Output the [x, y] coordinate of the center of the cell containing the given text.  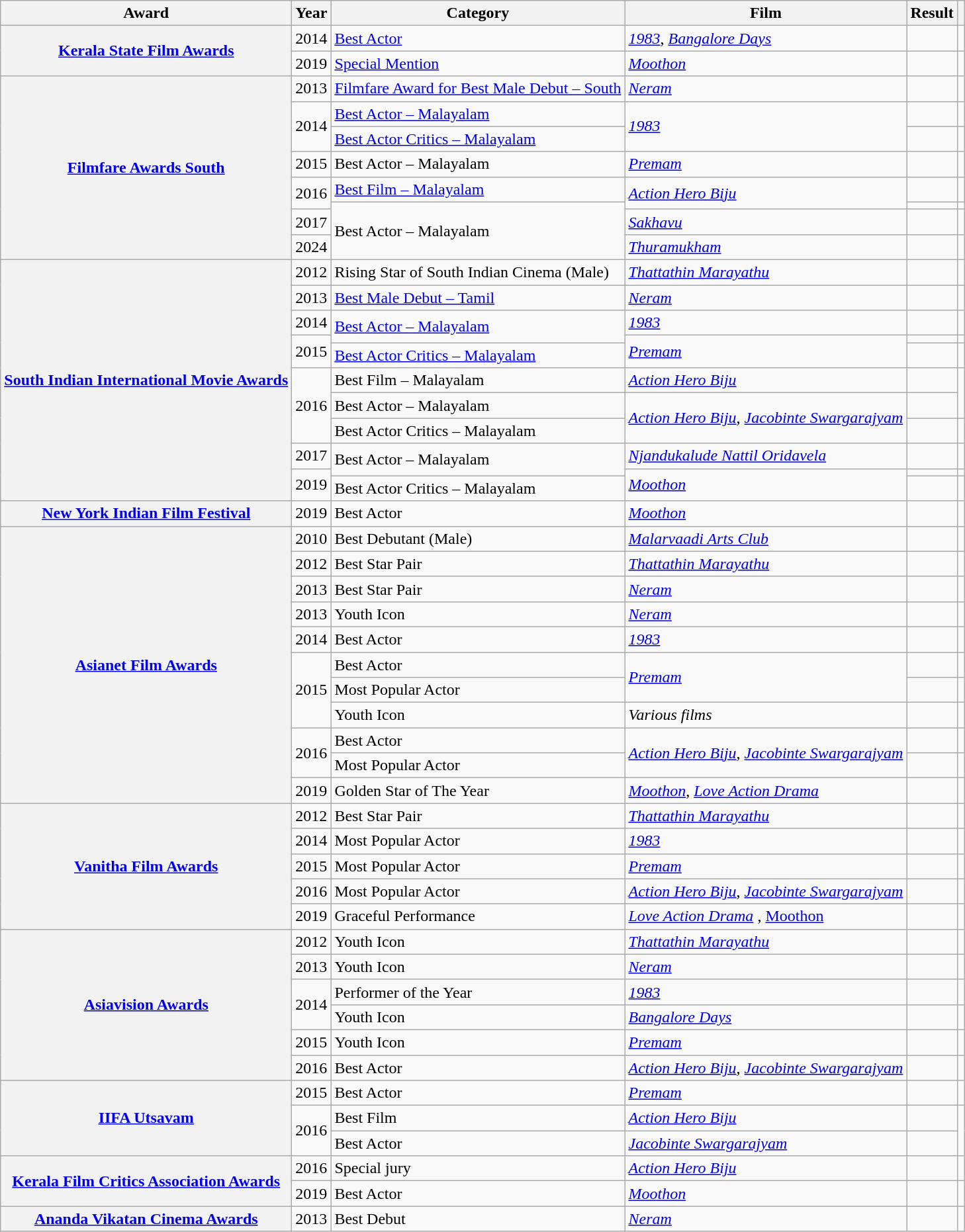
Ananda Vikatan Cinema Awards [146, 1219]
Special Mention [478, 64]
Performer of the Year [478, 992]
Vanitha Film Awards [146, 866]
New York Indian Film Festival [146, 513]
2010 [311, 539]
IIFA Utsavam [146, 1118]
Njandukalude Nattil Oridavela [766, 456]
Film [766, 13]
Graceful Performance [478, 916]
Moothon, Love Action Drama [766, 791]
Filmfare Awards South [146, 168]
Special jury [478, 1168]
Result [932, 13]
Thuramukham [766, 247]
South Indian International Movie Awards [146, 380]
Kerala State Film Awards [146, 51]
Best Film [478, 1118]
Malarvaadi Arts Club [766, 539]
Asiavision Awards [146, 1004]
Best Debutant (Male) [478, 539]
Filmfare Award for Best Male Debut – South [478, 89]
1983, Bangalore Days [766, 38]
Bangalore Days [766, 1017]
Best Male Debut – Tamil [478, 297]
Award [146, 13]
Year [311, 13]
Asianet Film Awards [146, 664]
Sakhavu [766, 222]
Kerala Film Critics Association Awards [146, 1181]
Best Debut [478, 1219]
Category [478, 13]
2024 [311, 247]
Jacobinte Swargarajyam [766, 1143]
Golden Star of The Year [478, 791]
Love Action Drama , Moothon [766, 916]
Rising Star of South Indian Cinema (Male) [478, 272]
Various films [766, 715]
